From the cell containing the given text, extract its center point as [X, Y] coordinate. 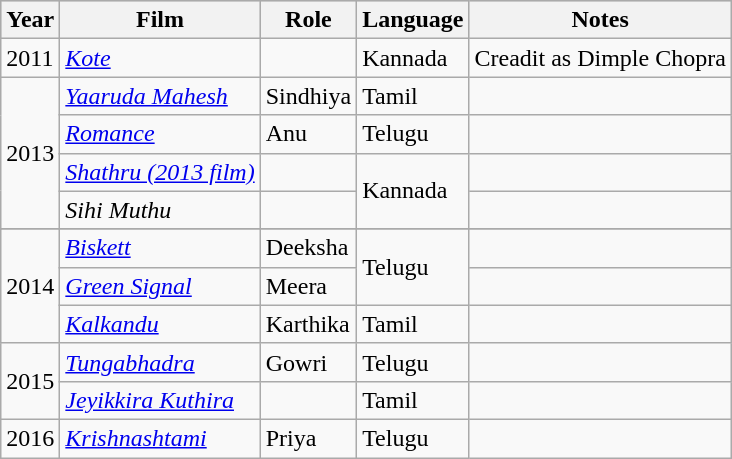
Deeksha [308, 248]
Sindhiya [308, 96]
Romance [160, 134]
2011 [30, 58]
Gowri [308, 362]
2014 [30, 286]
Role [308, 20]
Tungabhadra [160, 362]
Meera [308, 286]
2013 [30, 153]
Language [413, 20]
Kalkandu [160, 324]
Biskett [160, 248]
Film [160, 20]
Kote [160, 58]
Anu [308, 134]
2016 [30, 438]
Jeyikkira Kuthira [160, 400]
Shathru (2013 film) [160, 172]
Year [30, 20]
Sihi Muthu [160, 210]
Notes [600, 20]
Krishnashtami [160, 438]
Green Signal [160, 286]
Creadit as Dimple Chopra [600, 58]
2015 [30, 381]
Yaaruda Mahesh [160, 96]
Priya [308, 438]
Karthika [308, 324]
